Locate the cell with the specified text and output its (X, Y) center coordinate. 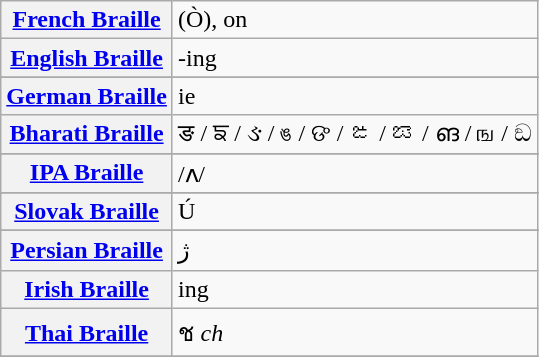
Bharati Braille (87, 134)
/ʌ/ (354, 173)
English Braille (87, 58)
Ú (354, 212)
Slovak Braille (87, 212)
-ing (354, 58)
German Braille (87, 96)
(Ò), on (354, 20)
Thai Braille (87, 332)
IPA Braille (87, 173)
French Braille (87, 20)
ing (354, 289)
ژ (354, 251)
ie (354, 96)
ङ / ਙ / ઙ / ঙ / ଙ / ఙ / ಙ / ങ / ங / ඞ (354, 134)
Irish Braille (87, 289)
Persian Braille (87, 251)
ช ch (354, 332)
